Scan for the cell matching the given text and deliver its [x, y] coordinate at center. 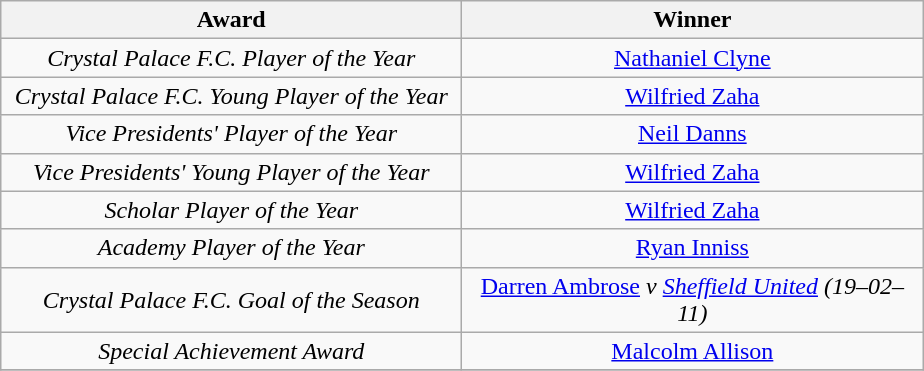
Nathaniel Clyne [692, 58]
Winner [692, 20]
Scholar Player of the Year [232, 210]
Vice Presidents' Young Player of the Year [232, 172]
Special Achievement Award [232, 351]
Ryan Inniss [692, 248]
Neil Danns [692, 134]
Award [232, 20]
Academy Player of the Year [232, 248]
Vice Presidents' Player of the Year [232, 134]
Crystal Palace F.C. Player of the Year [232, 58]
Crystal Palace F.C. Goal of the Season [232, 300]
Darren Ambrose v Sheffield United (19–02–11) [692, 300]
Crystal Palace F.C. Young Player of the Year [232, 96]
Malcolm Allison [692, 351]
